Provide the [X, Y] coordinate of the cell's center where the given text is located.  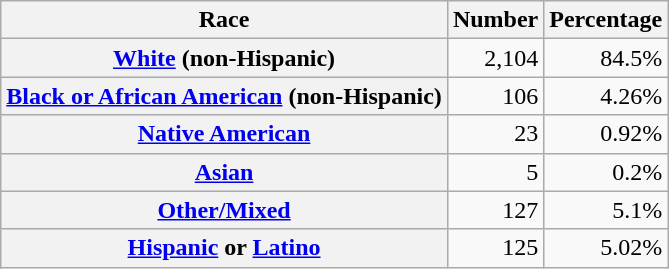
5.1% [606, 210]
White (non-Hispanic) [224, 58]
Asian [224, 172]
Race [224, 20]
84.5% [606, 58]
Percentage [606, 20]
106 [495, 96]
0.92% [606, 134]
4.26% [606, 96]
2,104 [495, 58]
Number [495, 20]
Black or African American (non-Hispanic) [224, 96]
Native American [224, 134]
0.2% [606, 172]
23 [495, 134]
127 [495, 210]
5 [495, 172]
5.02% [606, 248]
Other/Mixed [224, 210]
125 [495, 248]
Hispanic or Latino [224, 248]
